Determine the [X, Y] coordinate at the center of the cell enclosing the given text.  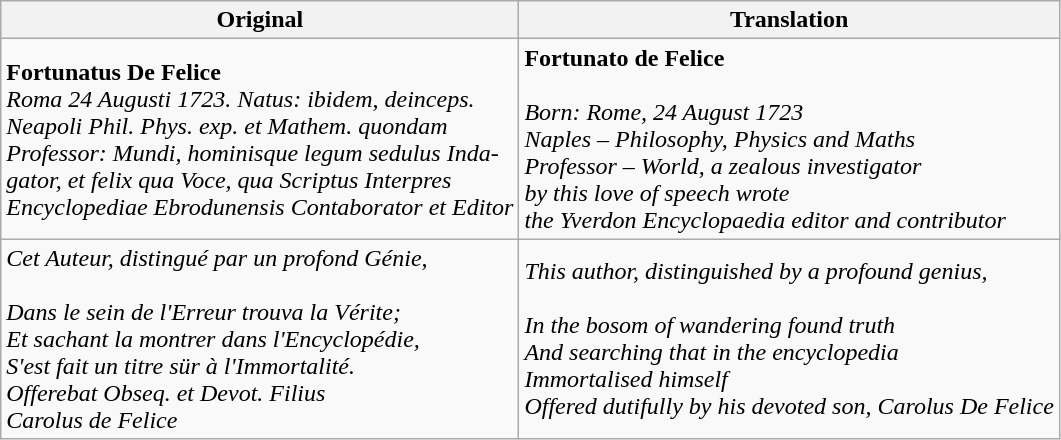
Original [260, 20]
Translation [790, 20]
